Return [x, y] of the center of cell containing provided text 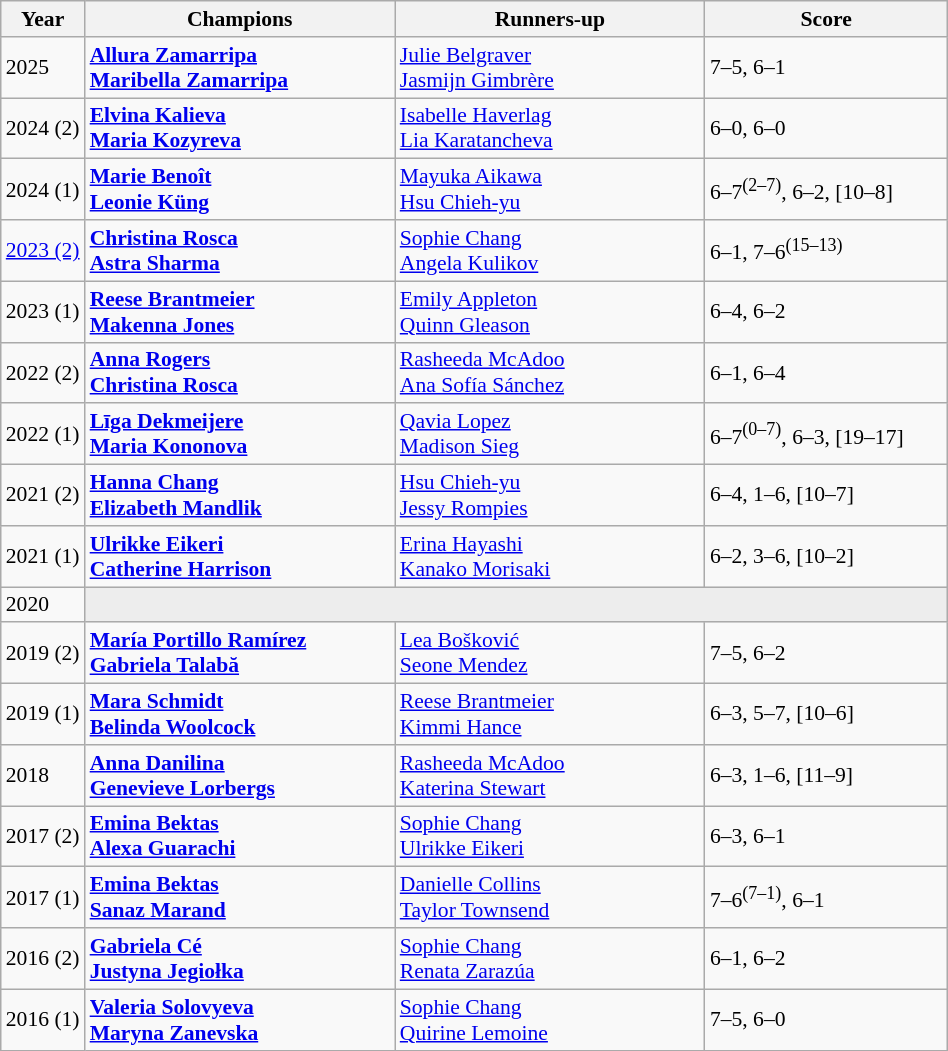
2016 (1) [43, 1020]
2024 (2) [43, 128]
Marie Benoît Leonie Küng [240, 190]
6–0, 6–0 [826, 128]
Rasheeda McAdoo Ana Sofía Sánchez [550, 372]
Mara Schmidt Belinda Woolcock [240, 714]
6–3, 6–1 [826, 836]
Year [43, 19]
Gabriela Cé Justyna Jegiołka [240, 958]
2021 (2) [43, 496]
2025 [43, 68]
6–3, 5–7, [10–6] [826, 714]
2023 (2) [43, 250]
Christina Rosca Astra Sharma [240, 250]
2018 [43, 776]
Valeria Solovyeva Maryna Zanevska [240, 1020]
6–1, 7–6(15–13) [826, 250]
Isabelle Haverlag Lia Karatancheva [550, 128]
María Portillo Ramírez Gabriela Talabă [240, 654]
2021 (1) [43, 556]
6–7(0–7), 6–3, [19–17] [826, 434]
Qavia Lopez Madison Sieg [550, 434]
Hsu Chieh-yu Jessy Rompies [550, 496]
Sophie Chang Renata Zarazúa [550, 958]
Julie Belgraver Jasmijn Gimbrère [550, 68]
Score [826, 19]
2022 (1) [43, 434]
Erina Hayashi Kanako Morisaki [550, 556]
Reese Brantmeier Makenna Jones [240, 312]
2023 (1) [43, 312]
Mayuka Aikawa Hsu Chieh-yu [550, 190]
2019 (2) [43, 654]
Hanna Chang Elizabeth Mandlik [240, 496]
2019 (1) [43, 714]
Allura Zamarripa Maribella Zamarripa [240, 68]
Reese Brantmeier Kimmi Hance [550, 714]
Anna Danilina Genevieve Lorbergs [240, 776]
2016 (2) [43, 958]
6–7(2–7), 6–2, [10–8] [826, 190]
2017 (1) [43, 898]
6–2, 3–6, [10–2] [826, 556]
7–5, 6–1 [826, 68]
Rasheeda McAdoo Katerina Stewart [550, 776]
2020 [43, 605]
6–3, 1–6, [11–9] [826, 776]
Elvina Kalieva Maria Kozyreva [240, 128]
Lea Bošković Seone Mendez [550, 654]
7–5, 6–0 [826, 1020]
Champions [240, 19]
Sophie Chang Ulrikke Eikeri [550, 836]
2024 (1) [43, 190]
7–6(7–1), 6–1 [826, 898]
Emina Bektas Sanaz Marand [240, 898]
Sophie Chang Quirine Lemoine [550, 1020]
Anna Rogers Christina Rosca [240, 372]
Emina Bektas Alexa Guarachi [240, 836]
7–5, 6–2 [826, 654]
Līga Dekmeijere Maria Kononova [240, 434]
Ulrikke Eikeri Catherine Harrison [240, 556]
6–4, 6–2 [826, 312]
Emily Appleton Quinn Gleason [550, 312]
6–1, 6–4 [826, 372]
2017 (2) [43, 836]
6–1, 6–2 [826, 958]
6–4, 1–6, [10–7] [826, 496]
Danielle Collins Taylor Townsend [550, 898]
2022 (2) [43, 372]
Runners-up [550, 19]
Sophie Chang Angela Kulikov [550, 250]
